Return the (x, y) coordinate for the center point of the cell that contains the specified text.  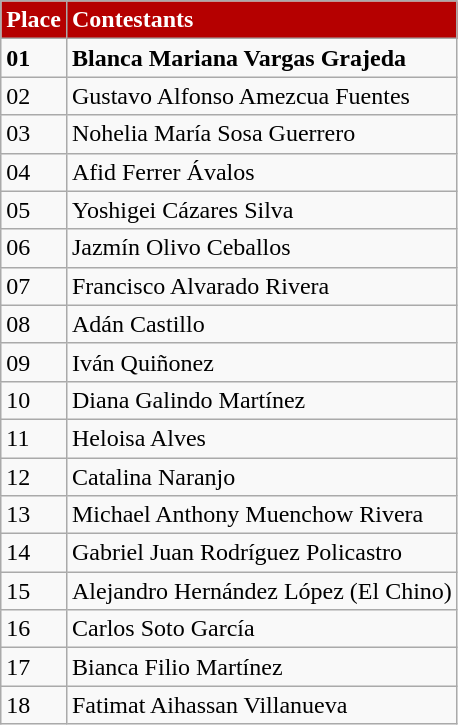
Michael Anthony Muenchow Rivera (262, 515)
07 (34, 286)
Nohelia María Sosa Guerrero (262, 134)
05 (34, 210)
Alejandro Hernández López (El Chino) (262, 591)
18 (34, 705)
04 (34, 172)
Heloisa Alves (262, 438)
Fatimat Aihassan Villanueva (262, 705)
02 (34, 96)
Yoshigei Cázares Silva (262, 210)
03 (34, 134)
13 (34, 515)
01 (34, 58)
Diana Galindo Martínez (262, 400)
06 (34, 248)
17 (34, 667)
15 (34, 591)
08 (34, 324)
11 (34, 438)
Afid Ferrer Ávalos (262, 172)
Catalina Naranjo (262, 477)
Bianca Filio Martínez (262, 667)
Place (34, 20)
Gabriel Juan Rodríguez Policastro (262, 553)
Gustavo Alfonso Amezcua Fuentes (262, 96)
Carlos Soto García (262, 629)
Contestants (262, 20)
Adán Castillo (262, 324)
12 (34, 477)
Jazmín Olivo Ceballos (262, 248)
09 (34, 362)
14 (34, 553)
Blanca Mariana Vargas Grajeda (262, 58)
10 (34, 400)
Francisco Alvarado Rivera (262, 286)
Iván Quiñonez (262, 362)
16 (34, 629)
